Extract the [X, Y] coordinate from the center of the cell holding the provided text.  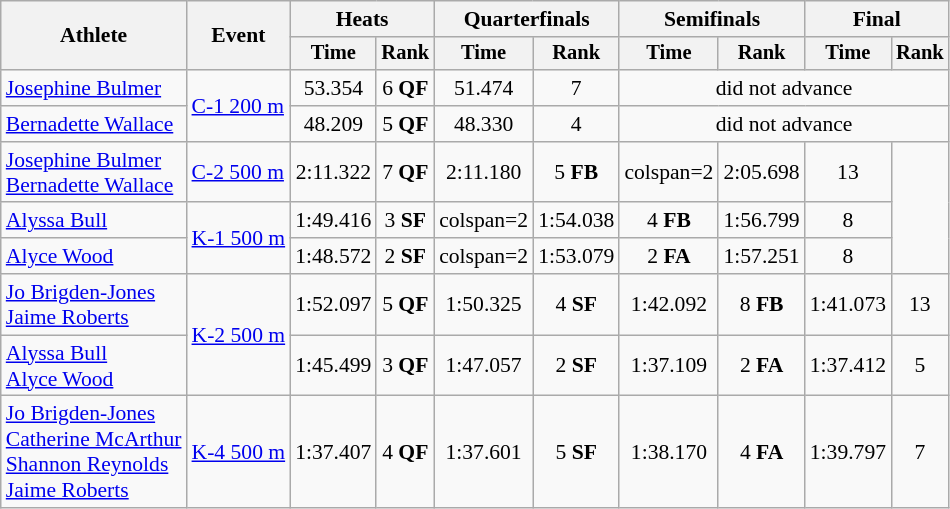
1:50.325 [484, 304]
1:48.572 [333, 256]
Alyssa BullAlyce Wood [94, 366]
Final [877, 19]
1:52.097 [333, 304]
53.354 [333, 88]
6 QF [405, 88]
5 SF [576, 452]
1:47.057 [484, 366]
Josephine Bulmer [94, 88]
Event [239, 36]
48.330 [484, 124]
4 FA [761, 452]
1:49.416 [333, 221]
1:37.412 [848, 366]
1:41.073 [848, 304]
1:37.407 [333, 452]
Alyssa Bull [94, 221]
1:42.092 [668, 304]
K-4 500 m [239, 452]
Semifinals [712, 19]
4 QF [405, 452]
K-1 500 m [239, 238]
8 FB [761, 304]
Jo Brigden-JonesCatherine McArthurShannon ReynoldsJaime Roberts [94, 452]
C-2 500 m [239, 172]
Athlete [94, 36]
K-2 500 m [239, 335]
1:37.601 [484, 452]
3 QF [405, 366]
Bernadette Wallace [94, 124]
3 SF [405, 221]
Quarterfinals [526, 19]
1:53.079 [576, 256]
4 [576, 124]
51.474 [484, 88]
1:56.799 [761, 221]
1:57.251 [761, 256]
1:54.038 [576, 221]
5 [920, 366]
4 FB [668, 221]
Alyce Wood [94, 256]
1:39.797 [848, 452]
Jo Brigden-JonesJaime Roberts [94, 304]
C-1 200 m [239, 106]
2:05.698 [761, 172]
2:11.322 [333, 172]
1:45.499 [333, 366]
7 QF [405, 172]
1:37.109 [668, 366]
48.209 [333, 124]
Heats [362, 19]
4 SF [576, 304]
5 FB [576, 172]
1:38.170 [668, 452]
Josephine BulmerBernadette Wallace [94, 172]
2:11.180 [484, 172]
